Find where the given text appears and provide that cell's center as (x, y) coordinate. 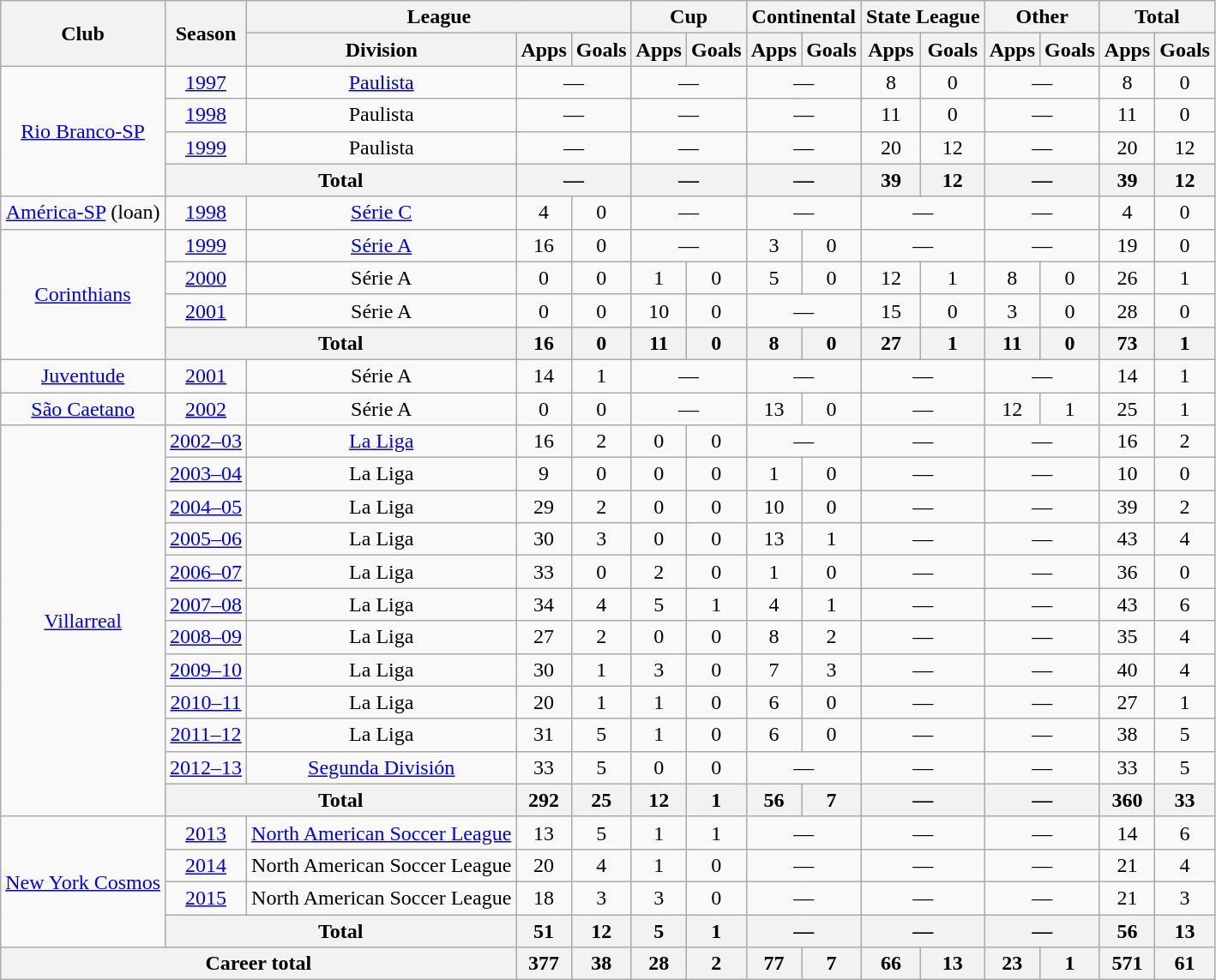
66 (890, 964)
2002 (206, 409)
377 (544, 964)
73 (1127, 343)
26 (1127, 278)
23 (1012, 964)
Cup (689, 17)
2013 (206, 833)
2004–05 (206, 507)
São Caetano (83, 409)
35 (1127, 637)
36 (1127, 572)
2003–04 (206, 474)
2002–03 (206, 442)
34 (544, 604)
360 (1127, 800)
Continental (804, 17)
2006–07 (206, 572)
2009–10 (206, 670)
Season (206, 33)
Division (382, 50)
2007–08 (206, 604)
Villarreal (83, 621)
40 (1127, 670)
2005–06 (206, 539)
571 (1127, 964)
18 (544, 898)
51 (544, 930)
Série C (382, 213)
2011–12 (206, 735)
Rio Branco-SP (83, 131)
2008–09 (206, 637)
América-SP (loan) (83, 213)
9 (544, 474)
1997 (206, 82)
19 (1127, 245)
292 (544, 800)
Juventude (83, 376)
61 (1185, 964)
77 (774, 964)
2012–13 (206, 767)
2010–11 (206, 702)
2000 (206, 278)
Club (83, 33)
Segunda División (382, 767)
31 (544, 735)
29 (544, 507)
State League (923, 17)
League (439, 17)
15 (890, 310)
New York Cosmos (83, 881)
Career total (259, 964)
Corinthians (83, 294)
2015 (206, 898)
2014 (206, 865)
Other (1042, 17)
